Search for the cell housing the specified text and yield its [x, y] center coordinate. 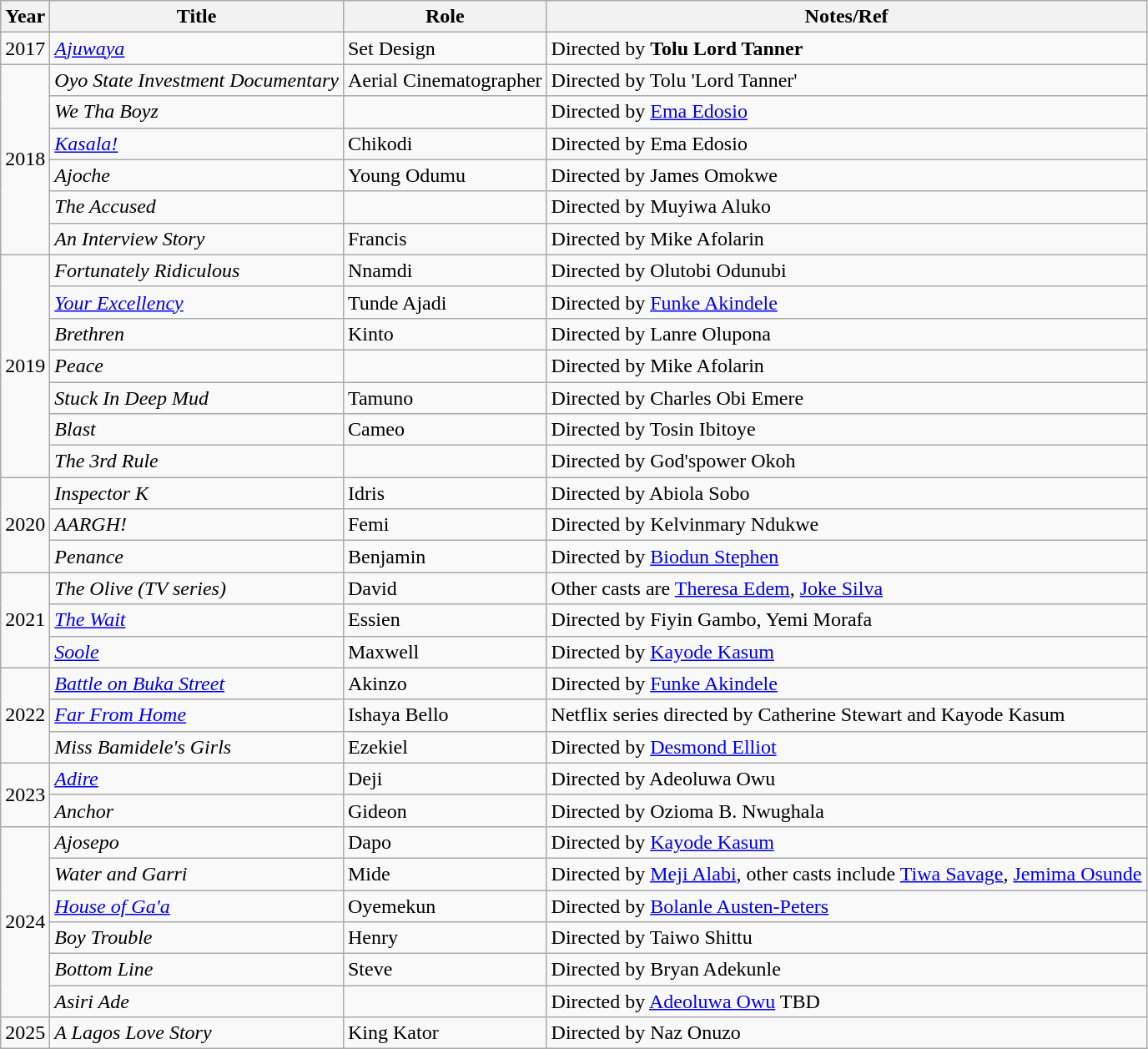
Ajosepo [197, 842]
An Interview Story [197, 239]
Tunde Ajadi [445, 302]
Directed by Meji Alabi, other casts include Tiwa Savage, Jemima Osunde [846, 874]
Femi [445, 525]
Fortunately Ridiculous [197, 270]
2017 [25, 48]
Miss Bamidele's Girls [197, 747]
Ajoche [197, 175]
2021 [25, 620]
Steve [445, 970]
Directed by Muyiwa Aluko [846, 207]
Directed by Desmond Elliot [846, 747]
We Tha Boyz [197, 112]
Francis [445, 239]
Penance [197, 557]
Mide [445, 874]
Kasala! [197, 144]
Directed by James Omokwe [846, 175]
King Kator [445, 1033]
2022 [25, 715]
Directed by Biodun Stephen [846, 557]
Benjamin [445, 557]
Year [25, 17]
Aerial Cinematographer [445, 80]
The Olive (TV series) [197, 588]
Directed by Fiyin Gambo, Yemi Morafa [846, 620]
Water and Garri [197, 874]
Notes/Ref [846, 17]
Bottom Line [197, 970]
Adire [197, 779]
Directed by God'spower Okoh [846, 461]
Idris [445, 493]
Anchor [197, 810]
Directed by Tolu Lord Tanner [846, 48]
2025 [25, 1033]
Other casts are Theresa Edem, Joke Silva [846, 588]
Young Odumu [445, 175]
Netflix series directed by Catherine Stewart and Kayode Kasum [846, 715]
Directed by Tolu 'Lord Tanner' [846, 80]
Directed by Charles Obi Emere [846, 398]
Directed by Taiwo Shittu [846, 938]
Your Excellency [197, 302]
Directed by Olutobi Odunubi [846, 270]
Gideon [445, 810]
Nnamdi [445, 270]
Henry [445, 938]
Ezekiel [445, 747]
Tamuno [445, 398]
Directed by Kelvinmary Ndukwe [846, 525]
Set Design [445, 48]
2024 [25, 921]
Directed by Abiola Sobo [846, 493]
Boy Trouble [197, 938]
Far From Home [197, 715]
Stuck In Deep Mud [197, 398]
The Accused [197, 207]
2019 [25, 366]
2020 [25, 525]
Directed by Tosin Ibitoye [846, 430]
The 3rd Rule [197, 461]
Directed by Adeoluwa Owu TBD [846, 1001]
Chikodi [445, 144]
Asiri Ade [197, 1001]
Oyo State Investment Documentary [197, 80]
Cameo [445, 430]
Ajuwaya [197, 48]
Akinzo [445, 683]
Essien [445, 620]
Brethren [197, 334]
Ishaya Bello [445, 715]
2023 [25, 794]
Directed by Adeoluwa Owu [846, 779]
Kinto [445, 334]
Directed by Lanre Olupona [846, 334]
Maxwell [445, 652]
House of Ga'a [197, 905]
Role [445, 17]
Soole [197, 652]
Inspector K [197, 493]
Blast [197, 430]
Directed by Bolanle Austen-Peters [846, 905]
Deji [445, 779]
2018 [25, 159]
Peace [197, 366]
Directed by Naz Onuzo [846, 1033]
Oyemekun [445, 905]
Title [197, 17]
AARGH! [197, 525]
David [445, 588]
Directed by Ozioma B. Nwughala [846, 810]
Battle on Buka Street [197, 683]
The Wait [197, 620]
Dapo [445, 842]
Directed by Bryan Adekunle [846, 970]
A Lagos Love Story [197, 1033]
